Return (X, Y) of the center of cell containing provided text 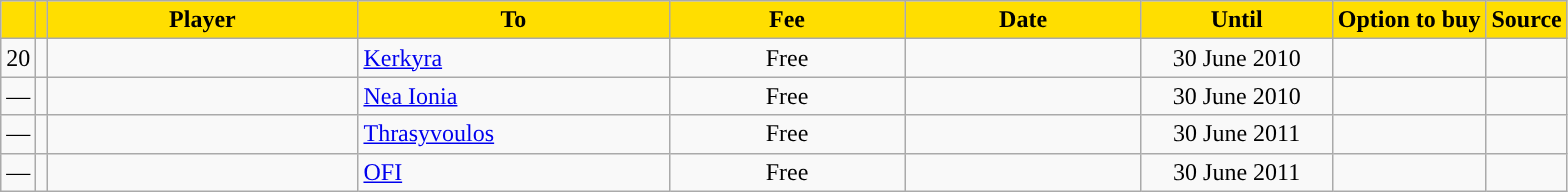
Date (1023, 20)
To (514, 20)
Player (202, 20)
Kerkyra (514, 58)
Source (1526, 20)
Thrasyvoulos (514, 134)
Until (1236, 20)
OFI (514, 172)
20 (18, 58)
Nea Ionia (514, 96)
Fee (787, 20)
Option to buy (1409, 20)
